Scan for the cell matching the given text and deliver its [x, y] coordinate at center. 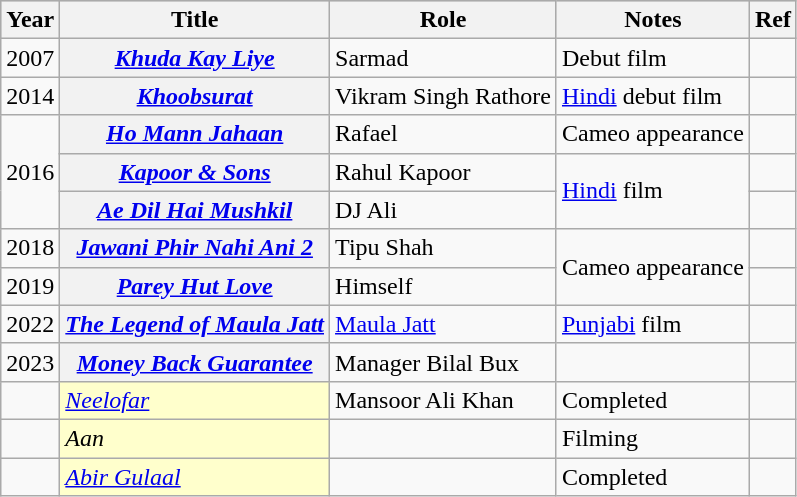
2016 [30, 172]
Abir Gulaal [195, 477]
2023 [30, 362]
Hindi film [652, 191]
Rahul Kapoor [444, 172]
Hindi debut film [652, 96]
Money Back Guarantee [195, 362]
Title [195, 20]
Himself [444, 286]
Khuda Kay Liye [195, 58]
2022 [30, 324]
Debut film [652, 58]
Parey Hut Love [195, 286]
Filming [652, 438]
Mansoor Ali Khan [444, 400]
Aan [195, 438]
Khoobsurat [195, 96]
Kapoor & Sons [195, 172]
Neelofar [195, 400]
Ho Mann Jahaan [195, 134]
The Legend of Maula Jatt [195, 324]
Vikram Singh Rathore [444, 96]
Rafael [444, 134]
2018 [30, 248]
Punjabi film [652, 324]
Notes [652, 20]
Ae Dil Hai Mushkil [195, 210]
Maula Jatt [444, 324]
2007 [30, 58]
2014 [30, 96]
Ref [772, 20]
Year [30, 20]
Tipu Shah [444, 248]
2019 [30, 286]
Jawani Phir Nahi Ani 2 [195, 248]
Role [444, 20]
DJ Ali [444, 210]
Manager Bilal Bux [444, 362]
Sarmad [444, 58]
